Return the (x, y) coordinate for the center point of the cell that contains the specified text.  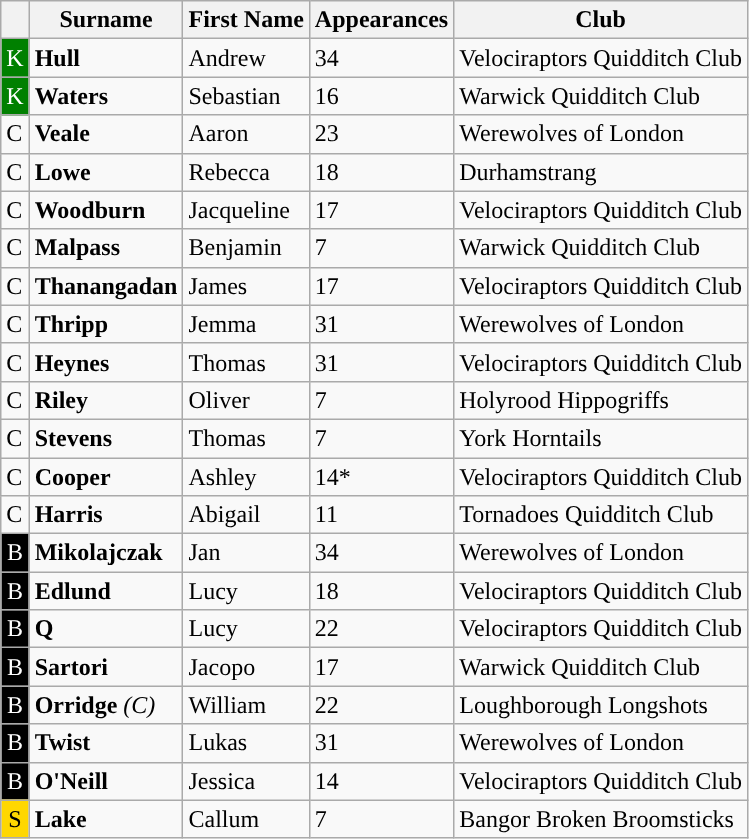
Thripp (106, 324)
Thanangadan (106, 286)
O'Neill (106, 781)
Waters (106, 96)
Bangor Broken Broomsticks (601, 819)
Lake (106, 819)
Oliver (246, 400)
Veale (106, 134)
Appearances (381, 20)
Lukas (246, 743)
Loughborough Longshots (601, 705)
Jacopo (246, 667)
Surname (106, 20)
Malpass (106, 248)
Benjamin (246, 248)
Orridge (C) (106, 705)
16 (381, 96)
Club (601, 20)
Riley (106, 400)
Hull (106, 58)
William (246, 705)
Cooper (106, 477)
Callum (246, 819)
Sebastian (246, 96)
23 (381, 134)
14* (381, 477)
Q (106, 629)
Aaron (246, 134)
11 (381, 515)
Tornadoes Quidditch Club (601, 515)
Woodburn (106, 210)
Sartori (106, 667)
Rebecca (246, 172)
Mikolajczak (106, 553)
14 (381, 781)
Edlund (106, 591)
Abigail (246, 515)
S (15, 819)
York Horntails (601, 438)
Jemma (246, 324)
Jacqueline (246, 210)
Heynes (106, 362)
Stevens (106, 438)
Ashley (246, 477)
Holyrood Hippogriffs (601, 400)
Twist (106, 743)
Jan (246, 553)
First Name (246, 20)
James (246, 286)
Lowe (106, 172)
Andrew (246, 58)
Harris (106, 515)
Durhamstrang (601, 172)
Jessica (246, 781)
